Find where the given text appears and provide that cell's center as (x, y) coordinate. 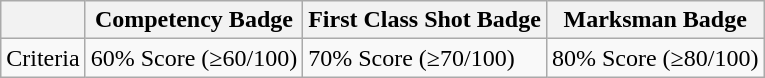
Marksman Badge (655, 20)
First Class Shot Badge (425, 20)
60% Score (≥60/100) (194, 58)
Competency Badge (194, 20)
80% Score (≥80/100) (655, 58)
Criteria (43, 58)
70% Score (≥70/100) (425, 58)
